For the text-containing cell, return its midpoint in (X, Y) coordinate format. 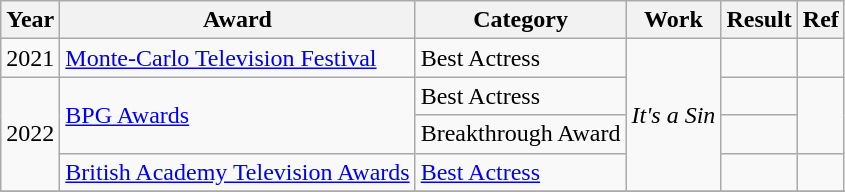
2021 (30, 58)
British Academy Television Awards (238, 172)
Ref (820, 20)
2022 (30, 134)
Year (30, 20)
Work (674, 20)
BPG Awards (238, 115)
Monte-Carlo Television Festival (238, 58)
Category (520, 20)
It's a Sin (674, 115)
Award (238, 20)
Breakthrough Award (520, 134)
Result (759, 20)
